Capture the cell that displays the provided text and extract its [X, Y] central coordinate. 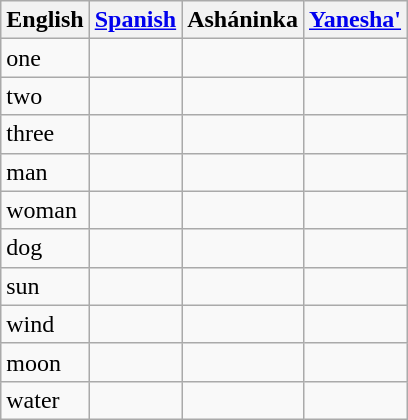
Spanish [135, 20]
wind [45, 324]
English [45, 20]
woman [45, 210]
man [45, 172]
moon [45, 362]
sun [45, 286]
dog [45, 248]
Asháninka [243, 20]
water [45, 400]
three [45, 134]
Yanesha' [354, 20]
two [45, 96]
one [45, 58]
